Determine the [X, Y] coordinate at the center of the cell enclosing the given text.  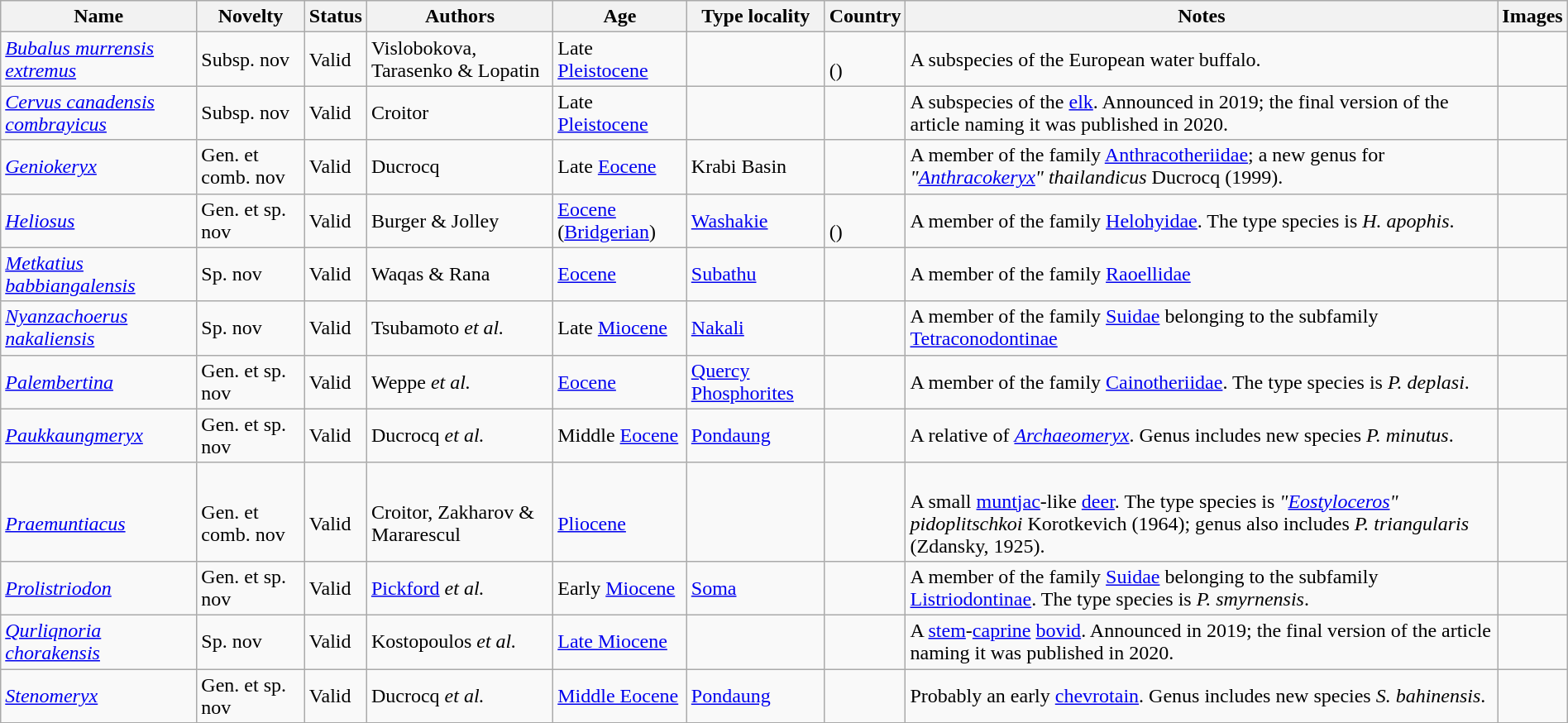
Ducrocq [460, 167]
A subspecies of the European water buffalo. [1202, 60]
Prolistriodon [99, 587]
Images [1532, 17]
Palembertina [99, 382]
Metkatius babbiangalensis [99, 275]
Qurliqnoria chorakensis [99, 642]
Authors [460, 17]
Vislobokova, Tarasenko & Lopatin [460, 60]
A small muntjac-like deer. The type species is "Eostyloceros" pidoplitschkoi Korotkevich (1964); genus also includes P. triangularis (Zdansky, 1925). [1202, 511]
Croitor, Zakharov & Mararescul [460, 511]
Kostopoulos et al. [460, 642]
Probably an early chevrotain. Genus includes new species S. bahinensis. [1202, 695]
Pliocene [620, 511]
A member of the family Suidae belonging to the subfamily Listriodontinae. The type species is P. smyrnensis. [1202, 587]
Heliosus [99, 220]
Eocene (Bridgerian) [620, 220]
Notes [1202, 17]
Subathu [756, 275]
A relative of Archaeomeryx. Genus includes new species P. minutus. [1202, 435]
Bubalus murrensis extremus [99, 60]
Early Miocene [620, 587]
Weppe et al. [460, 382]
Geniokeryx [99, 167]
Waqas & Rana [460, 275]
Soma [756, 587]
A member of the family Anthracotheriidae; a new genus for "Anthracokeryx" thailandicus Ducrocq (1999). [1202, 167]
Paukkaungmeryx [99, 435]
A member of the family Suidae belonging to the subfamily Tetraconodontinae [1202, 328]
Status [336, 17]
Washakie [756, 220]
Age [620, 17]
Quercy Phosphorites [756, 382]
Tsubamoto et al. [460, 328]
A member of the family Helohyidae. The type species is H. apophis. [1202, 220]
Late Eocene [620, 167]
A stem-caprine bovid. Announced in 2019; the final version of the article naming it was published in 2020. [1202, 642]
Croitor [460, 113]
Nyanzachoerus nakaliensis [99, 328]
Nakali [756, 328]
A member of the family Cainotheriidae. The type species is P. deplasi. [1202, 382]
Name [99, 17]
Praemuntiacus [99, 511]
Type locality [756, 17]
A subspecies of the elk. Announced in 2019; the final version of the article naming it was published in 2020. [1202, 113]
Krabi Basin [756, 167]
Novelty [251, 17]
Burger & Jolley [460, 220]
Stenomeryx [99, 695]
Pickford et al. [460, 587]
Country [865, 17]
Cervus canadensis combrayicus [99, 113]
A member of the family Raoellidae [1202, 275]
